Determine the (x, y) coordinate at the center of the cell enclosing the given text.  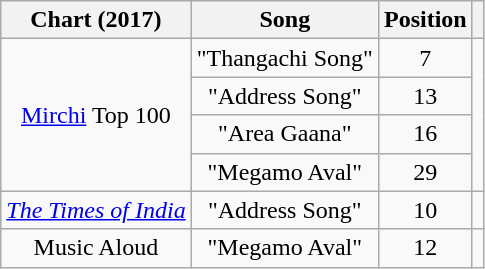
"Thangachi Song" (284, 58)
29 (425, 172)
7 (425, 58)
12 (425, 248)
16 (425, 134)
13 (425, 96)
The Times of India (96, 210)
10 (425, 210)
Chart (2017) (96, 20)
Mirchi Top 100 (96, 115)
Song (284, 20)
Position (425, 20)
"Area Gaana" (284, 134)
Music Aloud (96, 248)
